Detect which cell encompasses the target text, then output its [x, y] center coordinate. 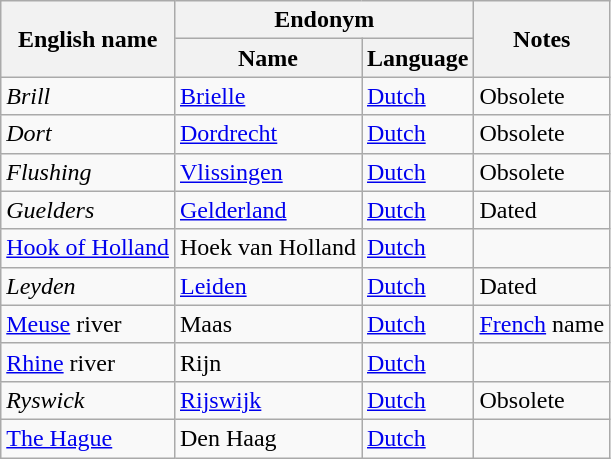
Vlissingen [268, 172]
Maas [268, 324]
Leiden [268, 286]
Notes [542, 39]
Hoek van Holland [268, 248]
English name [88, 39]
Brill [88, 96]
Dordrecht [268, 134]
French name [542, 324]
Flushing [88, 172]
Dort [88, 134]
Hook of Holland [88, 248]
Leyden [88, 286]
Guelders [88, 210]
Den Haag [268, 438]
Name [268, 58]
Meuse river [88, 324]
Brielle [268, 96]
Gelderland [268, 210]
Language [418, 58]
Rhine river [88, 362]
The Hague [88, 438]
Rijswijk [268, 400]
Endonym [324, 20]
Ryswick [88, 400]
Rijn [268, 362]
